Locate the cell with the specified text and output its [x, y] center coordinate. 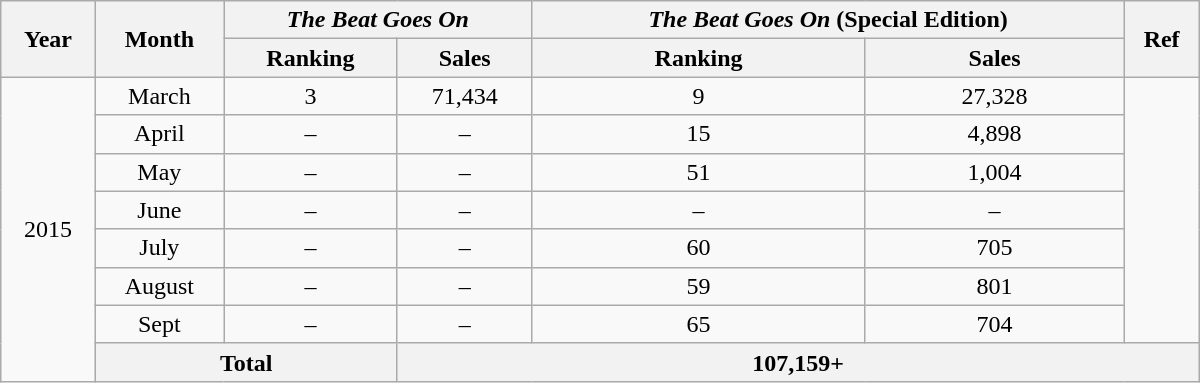
The Beat Goes On [378, 20]
59 [698, 286]
51 [698, 172]
June [159, 210]
May [159, 172]
July [159, 248]
9 [698, 96]
1,004 [994, 172]
Total [246, 362]
3 [311, 96]
The Beat Goes On (Special Edition) [828, 20]
March [159, 96]
Year [48, 39]
4,898 [994, 134]
15 [698, 134]
August [159, 286]
107,159+ [798, 362]
60 [698, 248]
2015 [48, 229]
704 [994, 324]
April [159, 134]
801 [994, 286]
Ref [1162, 39]
71,434 [464, 96]
Month [159, 39]
65 [698, 324]
705 [994, 248]
27,328 [994, 96]
Sept [159, 324]
